From the cell containing the given text, extract its center point as (x, y) coordinate. 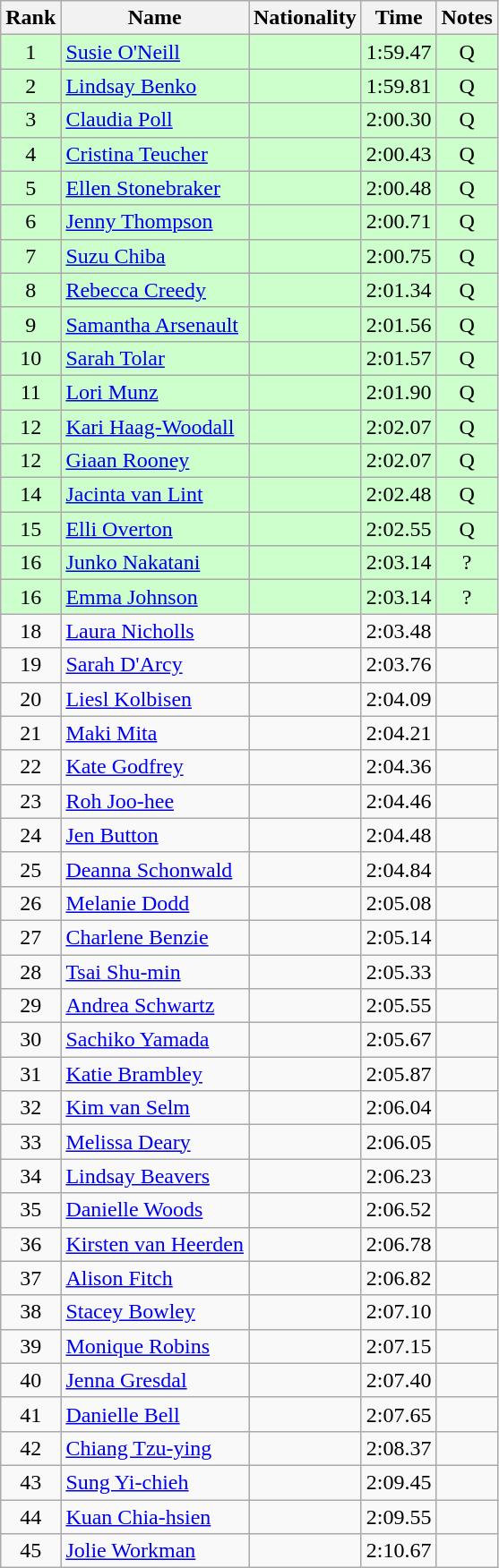
22 (30, 767)
Ellen Stonebraker (155, 188)
Kari Haag-Woodall (155, 427)
1 (30, 52)
2:01.57 (399, 358)
2:01.90 (399, 392)
2:04.36 (399, 767)
Sachiko Yamada (155, 1040)
2:00.43 (399, 154)
Deanna Schonwald (155, 869)
Kirsten van Heerden (155, 1244)
2:06.23 (399, 1176)
Elli Overton (155, 529)
2:05.87 (399, 1074)
Name (155, 18)
26 (30, 903)
2:06.78 (399, 1244)
Kate Godfrey (155, 767)
2:09.55 (399, 1517)
1:59.81 (399, 86)
Jenny Thompson (155, 222)
Roh Joo-hee (155, 801)
30 (30, 1040)
Andrea Schwartz (155, 1006)
37 (30, 1278)
1:59.47 (399, 52)
19 (30, 665)
Melanie Dodd (155, 903)
40 (30, 1380)
2:05.33 (399, 971)
2:08.37 (399, 1448)
Sung Yi-chieh (155, 1482)
2:06.52 (399, 1210)
8 (30, 290)
Nationality (305, 18)
35 (30, 1210)
2:09.45 (399, 1482)
Liesl Kolbisen (155, 699)
2:04.84 (399, 869)
Jenna Gresdal (155, 1380)
44 (30, 1517)
Time (399, 18)
18 (30, 631)
2:05.67 (399, 1040)
Notes (467, 18)
24 (30, 835)
Lindsay Beavers (155, 1176)
45 (30, 1551)
Giaan Rooney (155, 461)
Junko Nakatani (155, 563)
Cristina Teucher (155, 154)
34 (30, 1176)
39 (30, 1346)
4 (30, 154)
Monique Robins (155, 1346)
2:01.34 (399, 290)
28 (30, 971)
2:07.10 (399, 1312)
Chiang Tzu-ying (155, 1448)
2:02.48 (399, 495)
Claudia Poll (155, 120)
Kuan Chia-hsien (155, 1517)
2:04.21 (399, 733)
2:07.65 (399, 1414)
Rank (30, 18)
Danielle Bell (155, 1414)
Melissa Deary (155, 1142)
Laura Nicholls (155, 631)
Jen Button (155, 835)
Stacey Bowley (155, 1312)
20 (30, 699)
2:06.04 (399, 1108)
2:07.40 (399, 1380)
36 (30, 1244)
Susie O'Neill (155, 52)
2:06.05 (399, 1142)
2:05.14 (399, 937)
38 (30, 1312)
Lindsay Benko (155, 86)
Danielle Woods (155, 1210)
2:04.46 (399, 801)
2:03.76 (399, 665)
29 (30, 1006)
11 (30, 392)
9 (30, 324)
Suzu Chiba (155, 256)
42 (30, 1448)
Jolie Workman (155, 1551)
2:00.75 (399, 256)
2:00.71 (399, 222)
Rebecca Creedy (155, 290)
2:02.55 (399, 529)
Katie Brambley (155, 1074)
2:10.67 (399, 1551)
Alison Fitch (155, 1278)
Charlene Benzie (155, 937)
21 (30, 733)
15 (30, 529)
2:04.48 (399, 835)
Kim van Selm (155, 1108)
25 (30, 869)
Sarah Tolar (155, 358)
23 (30, 801)
2:07.15 (399, 1346)
43 (30, 1482)
5 (30, 188)
Samantha Arsenault (155, 324)
31 (30, 1074)
10 (30, 358)
2:04.09 (399, 699)
Maki Mita (155, 733)
2:06.82 (399, 1278)
Emma Johnson (155, 597)
Lori Munz (155, 392)
2:01.56 (399, 324)
2:05.08 (399, 903)
14 (30, 495)
3 (30, 120)
6 (30, 222)
33 (30, 1142)
2:03.48 (399, 631)
2:00.30 (399, 120)
Jacinta van Lint (155, 495)
2:00.48 (399, 188)
2 (30, 86)
32 (30, 1108)
27 (30, 937)
7 (30, 256)
Sarah D'Arcy (155, 665)
41 (30, 1414)
2:05.55 (399, 1006)
Tsai Shu-min (155, 971)
